Capture the cell that displays the provided text and extract its (X, Y) central coordinate. 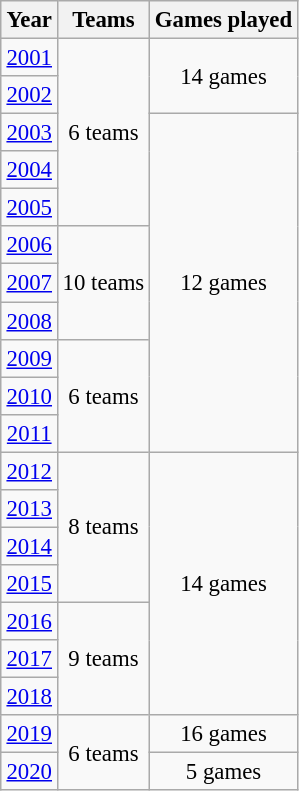
5 games (224, 772)
2009 (29, 358)
2003 (29, 133)
Year (29, 20)
Games played (224, 20)
10 teams (103, 282)
8 teams (103, 527)
2002 (29, 95)
2005 (29, 208)
2004 (29, 170)
2006 (29, 245)
2020 (29, 772)
2018 (29, 696)
16 games (224, 734)
2013 (29, 508)
2012 (29, 471)
Teams (103, 20)
2008 (29, 321)
2016 (29, 621)
2001 (29, 57)
2015 (29, 584)
2007 (29, 283)
2011 (29, 433)
12 games (224, 283)
2010 (29, 396)
9 teams (103, 658)
2019 (29, 734)
2017 (29, 659)
2014 (29, 546)
